Find where the given text appears and provide that cell's center as (x, y) coordinate. 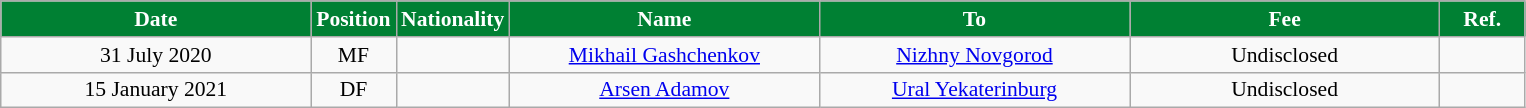
Nationality (452, 19)
Ural Yekaterinburg (974, 90)
Fee (1285, 19)
MF (354, 55)
Nizhny Novgorod (974, 55)
Position (354, 19)
DF (354, 90)
Ref. (1482, 19)
To (974, 19)
Name (664, 19)
Date (156, 19)
15 January 2021 (156, 90)
31 July 2020 (156, 55)
Arsen Adamov (664, 90)
Mikhail Gashchenkov (664, 55)
